Pinpoint the cell where the given text exists, returning its [X, Y] midpoint coordinate. 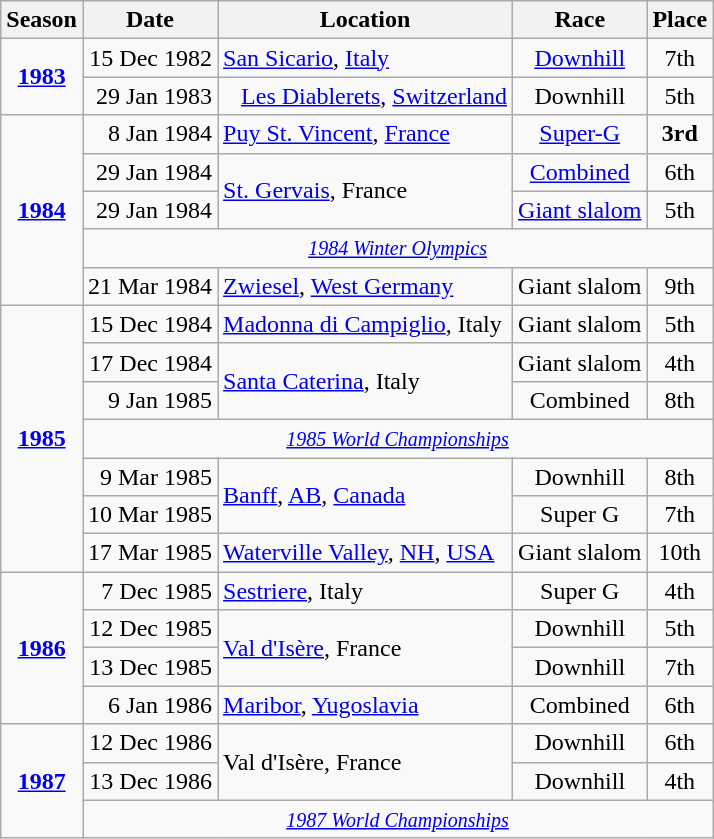
1984 Winter Olympics [397, 248]
Location [366, 20]
Puy St. Vincent, France [366, 134]
12 Dec 1985 [150, 629]
Season [42, 20]
Place [680, 20]
1985 [42, 438]
Santa Caterina, Italy [366, 381]
1985 World Championships [397, 438]
1987 [42, 781]
17 Mar 1985 [150, 553]
Super-G [580, 134]
9th [680, 286]
Banff, AB, Canada [366, 496]
1983 [42, 77]
29 Jan 1983 [150, 96]
15 Dec 1982 [150, 58]
9 Mar 1985 [150, 477]
7 Dec 1985 [150, 591]
Race [580, 20]
15 Dec 1984 [150, 324]
9 Jan 1985 [150, 400]
1987 World Championships [397, 819]
13 Dec 1985 [150, 667]
13 Dec 1986 [150, 781]
Les Diablerets, Switzerland [366, 96]
21 Mar 1984 [150, 286]
17 Dec 1984 [150, 362]
Waterville Valley, NH, USA [366, 553]
Sestriere, Italy [366, 591]
6 Jan 1986 [150, 705]
10th [680, 553]
3rd [680, 134]
Date [150, 20]
St. Gervais, France [366, 191]
San Sicario, Italy [366, 58]
Maribor, Yugoslavia [366, 705]
1984 [42, 210]
Zwiesel, West Germany [366, 286]
8 Jan 1984 [150, 134]
Madonna di Campiglio, Italy [366, 324]
1986 [42, 648]
10 Mar 1985 [150, 515]
12 Dec 1986 [150, 743]
